For the text-containing cell, return its midpoint in [x, y] coordinate format. 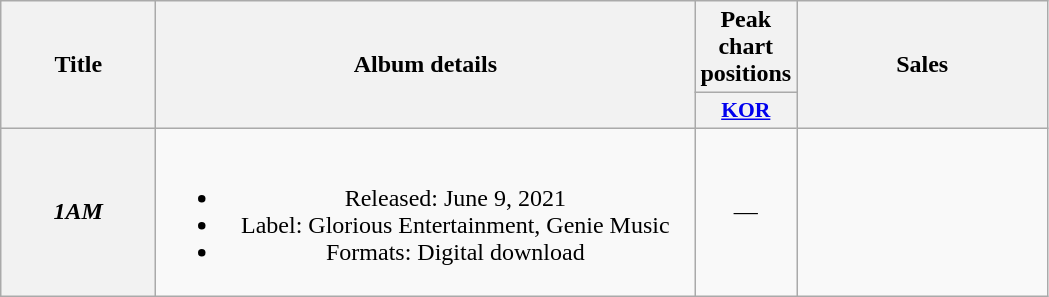
Album details [426, 65]
Peak chart positions [746, 47]
1AM [78, 212]
Released: June 9, 2021Label: Glorious Entertainment, Genie MusicFormats: Digital download [426, 212]
Title [78, 65]
— [746, 212]
KOR [746, 111]
Sales [922, 65]
